Pinpoint the cell where the given text exists, returning its [x, y] midpoint coordinate. 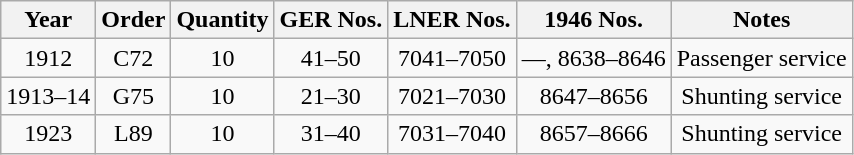
41–50 [331, 58]
21–30 [331, 96]
1912 [48, 58]
31–40 [331, 134]
8647–8656 [594, 96]
1946 Nos. [594, 20]
G75 [134, 96]
7041–7050 [452, 58]
LNER Nos. [452, 20]
L89 [134, 134]
1923 [48, 134]
Quantity [222, 20]
Passenger service [762, 58]
Order [134, 20]
C72 [134, 58]
1913–14 [48, 96]
8657–8666 [594, 134]
Notes [762, 20]
—, 8638–8646 [594, 58]
GER Nos. [331, 20]
Year [48, 20]
7031–7040 [452, 134]
7021–7030 [452, 96]
